Pinpoint the cell where the given text exists, returning its (X, Y) midpoint coordinate. 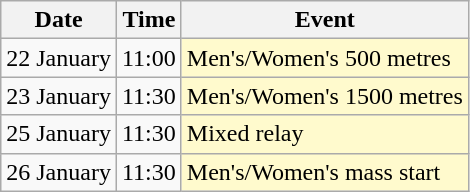
Time (148, 20)
Mixed relay (324, 134)
22 January (59, 58)
11:00 (148, 58)
25 January (59, 134)
Men's/Women's mass start (324, 172)
Men's/Women's 500 metres (324, 58)
23 January (59, 96)
Event (324, 20)
Date (59, 20)
26 January (59, 172)
Men's/Women's 1500 metres (324, 96)
